Detect which cell encompasses the target text, then output its [x, y] center coordinate. 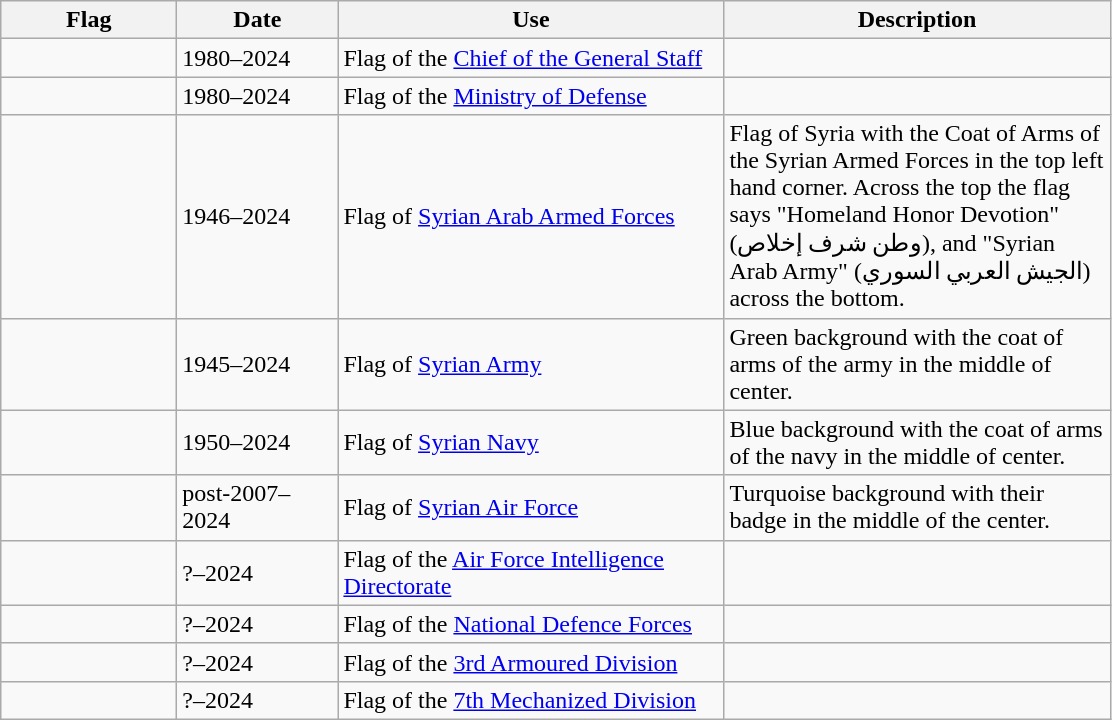
Green background with the coat of arms of the army in the middle of center. [917, 364]
Flag [89, 20]
post-2007–2024 [258, 508]
Use [531, 20]
1945–2024 [258, 364]
1950–2024 [258, 442]
Flag of the Chief of the General Staff [531, 58]
Flag of the 7th Mechanized Division [531, 700]
Blue background with the coat of arms of the navy in the middle of center. [917, 442]
Flag of Syrian Arab Armed Forces [531, 216]
Flag of the National Defence Forces [531, 624]
Flag of the 3rd Armoured Division [531, 662]
Description [917, 20]
Turquoise background with their badge in the middle of the center. [917, 508]
Flag of Syrian Navy [531, 442]
Flag of the Air Force Intelligence Directorate [531, 572]
Flag of the Ministry of Defense [531, 96]
Flag of Syrian Army [531, 364]
Date [258, 20]
Flag of Syrian Air Force [531, 508]
1946–2024 [258, 216]
